Provide the [x, y] coordinate of the cell's center where the given text is located.  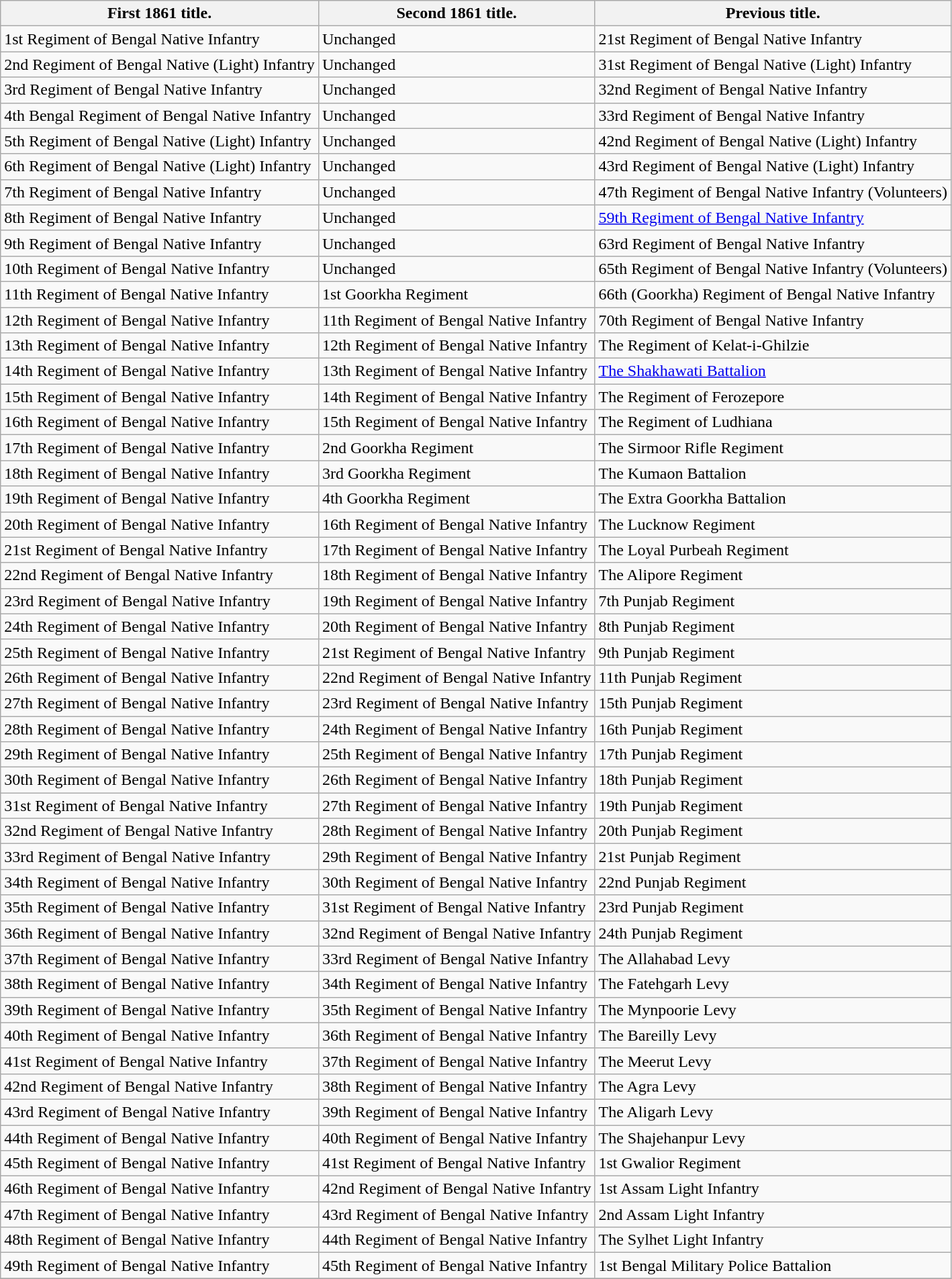
19th Punjab Regiment [773, 806]
7th Punjab Regiment [773, 601]
20th Punjab Regiment [773, 831]
9th Regiment of Bengal Native Infantry [160, 243]
The Regiment of Ferozepore [773, 397]
The Kumaon Battalion [773, 473]
4th Goorkha Regiment [457, 499]
46th Regiment of Bengal Native Infantry [160, 1189]
First 1861 title. [160, 13]
The Meerut Levy [773, 1061]
47th Regiment of Bengal Native Infantry (Volunteers) [773, 192]
The Sylhet Light Infantry [773, 1240]
The Lucknow Regiment [773, 524]
The Sirmoor Rifle Regiment [773, 448]
16th Punjab Regiment [773, 728]
The Shajehanpur Levy [773, 1138]
The Aligarh Levy [773, 1112]
The Agra Levy [773, 1086]
4th Bengal Regiment of Bengal Native Infantry [160, 115]
The Fatehgarh Levy [773, 984]
2nd Assam Light Infantry [773, 1215]
18th Punjab Regiment [773, 780]
The Allahabad Levy [773, 959]
The Extra Goorkha Battalion [773, 499]
24th Punjab Regiment [773, 933]
The Shakhawati Battalion [773, 371]
48th Regiment of Bengal Native Infantry [160, 1240]
2nd Regiment of Bengal Native (Light) Infantry [160, 64]
66th (Goorkha) Regiment of Bengal Native Infantry [773, 294]
70th Regiment of Bengal Native Infantry [773, 320]
42nd Regiment of Bengal Native (Light) Infantry [773, 141]
21st Punjab Regiment [773, 857]
Previous title. [773, 13]
The Loyal Purbeah Regiment [773, 550]
10th Regiment of Bengal Native Infantry [160, 269]
43rd Regiment of Bengal Native (Light) Infantry [773, 167]
65th Regiment of Bengal Native Infantry (Volunteers) [773, 269]
5th Regiment of Bengal Native (Light) Infantry [160, 141]
1st Regiment of Bengal Native Infantry [160, 39]
3rd Regiment of Bengal Native Infantry [160, 90]
63rd Regiment of Bengal Native Infantry [773, 243]
8th Punjab Regiment [773, 626]
The Regiment of Ludhiana [773, 422]
The Regiment of Kelat-i-Ghilzie [773, 346]
7th Regiment of Bengal Native Infantry [160, 192]
3rd Goorkha Regiment [457, 473]
8th Regiment of Bengal Native Infantry [160, 218]
The Mynpoorie Levy [773, 1010]
1st Bengal Military Police Battalion [773, 1266]
22nd Punjab Regiment [773, 882]
Second 1861 title. [457, 13]
15th Punjab Regiment [773, 703]
6th Regiment of Bengal Native (Light) Infantry [160, 167]
17th Punjab Regiment [773, 755]
59th Regiment of Bengal Native Infantry [773, 218]
31st Regiment of Bengal Native (Light) Infantry [773, 64]
1st Gwalior Regiment [773, 1164]
1st Goorkha Regiment [457, 294]
23rd Punjab Regiment [773, 908]
9th Punjab Regiment [773, 652]
49th Regiment of Bengal Native Infantry [160, 1266]
The Alipore Regiment [773, 575]
1st Assam Light Infantry [773, 1189]
11th Punjab Regiment [773, 677]
2nd Goorkha Regiment [457, 448]
47th Regiment of Bengal Native Infantry [160, 1215]
The Bareilly Levy [773, 1035]
